Determine the (X, Y) coordinate at the center of the cell enclosing the given text.  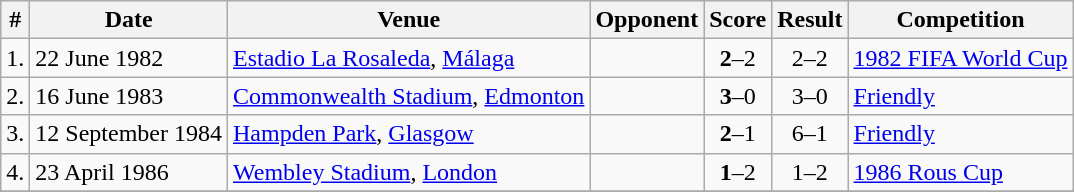
Hampden Park, Glasgow (409, 134)
2–1 (738, 134)
22 June 1982 (129, 58)
Venue (409, 20)
Competition (960, 20)
Score (738, 20)
23 April 1986 (129, 172)
1986 Rous Cup (960, 172)
# (16, 20)
Wembley Stadium, London (409, 172)
4. (16, 172)
6–1 (810, 134)
12 September 1984 (129, 134)
Opponent (647, 20)
3. (16, 134)
Commonwealth Stadium, Edmonton (409, 96)
Estadio La Rosaleda, Málaga (409, 58)
2. (16, 96)
Date (129, 20)
16 June 1983 (129, 96)
Result (810, 20)
1982 FIFA World Cup (960, 58)
1. (16, 58)
